Scan for the cell matching the given text and deliver its [x, y] coordinate at center. 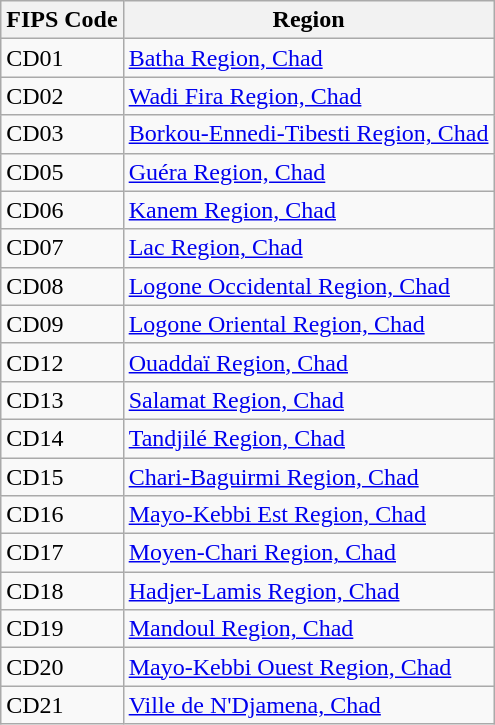
CD03 [62, 134]
Kanem Region, Chad [308, 210]
CD01 [62, 58]
Logone Occidental Region, Chad [308, 286]
Ouaddaï Region, Chad [308, 362]
Tandjilé Region, Chad [308, 438]
CD18 [62, 591]
CD02 [62, 96]
Batha Region, Chad [308, 58]
FIPS Code [62, 20]
CD09 [62, 324]
Salamat Region, Chad [308, 400]
CD19 [62, 629]
Wadi Fira Region, Chad [308, 96]
Mandoul Region, Chad [308, 629]
CD14 [62, 438]
Hadjer-Lamis Region, Chad [308, 591]
Logone Oriental Region, Chad [308, 324]
CD13 [62, 400]
Moyen-Chari Region, Chad [308, 553]
Mayo-Kebbi Ouest Region, Chad [308, 667]
CD21 [62, 705]
Ville de N'Djamena, Chad [308, 705]
CD15 [62, 477]
CD20 [62, 667]
CD17 [62, 553]
Chari-Baguirmi Region, Chad [308, 477]
CD06 [62, 210]
Mayo-Kebbi Est Region, Chad [308, 515]
CD08 [62, 286]
CD16 [62, 515]
Region [308, 20]
Lac Region, Chad [308, 248]
CD12 [62, 362]
Guéra Region, Chad [308, 172]
Borkou-Ennedi-Tibesti Region, Chad [308, 134]
CD05 [62, 172]
CD07 [62, 248]
